Identify which cell holds the provided text, then report its [X, Y] central coordinate. 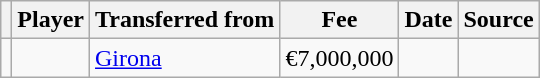
Girona [185, 58]
€7,000,000 [340, 58]
Source [498, 20]
Player [51, 20]
Transferred from [185, 20]
Fee [340, 20]
Date [428, 20]
